Output the (x, y) coordinate of the center of the cell containing the given text.  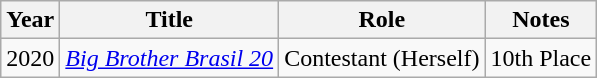
Title (170, 20)
Contestant (Herself) (382, 58)
2020 (30, 58)
Year (30, 20)
Notes (541, 20)
Big Brother Brasil 20 (170, 58)
10th Place (541, 58)
Role (382, 20)
